For the text-containing cell, return its midpoint in (x, y) coordinate format. 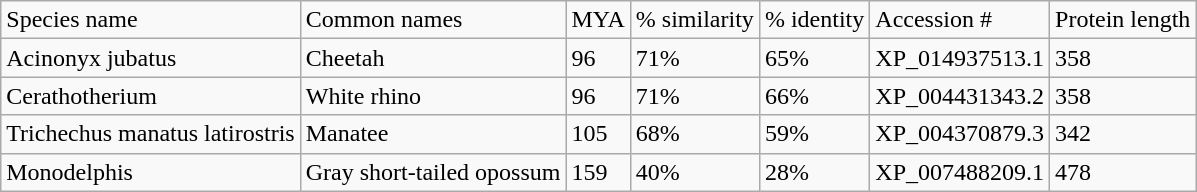
Protein length (1123, 20)
XP_014937513.1 (960, 58)
342 (1123, 134)
40% (694, 172)
Cheetah (433, 58)
XP_007488209.1 (960, 172)
159 (598, 172)
XP_004431343.2 (960, 96)
Monodelphis (150, 172)
59% (814, 134)
% identity (814, 20)
White rhino (433, 96)
Acinonyx jubatus (150, 58)
65% (814, 58)
Common names (433, 20)
Trichechus manatus latirostris (150, 134)
28% (814, 172)
Accession # (960, 20)
MYA (598, 20)
% similarity (694, 20)
Cerathotherium (150, 96)
105 (598, 134)
68% (694, 134)
XP_004370879.3 (960, 134)
Manatee (433, 134)
Gray short-tailed opossum (433, 172)
66% (814, 96)
Species name (150, 20)
478 (1123, 172)
